Provide the (X, Y) coordinate of the cell's center where the given text is located.  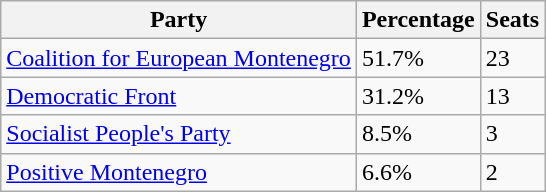
6.6% (418, 172)
23 (512, 58)
Positive Montenegro (179, 172)
Percentage (418, 20)
Seats (512, 20)
8.5% (418, 134)
Socialist People's Party (179, 134)
3 (512, 134)
Party (179, 20)
31.2% (418, 96)
51.7% (418, 58)
Democratic Front (179, 96)
2 (512, 172)
Coalition for European Montenegro (179, 58)
13 (512, 96)
